Determine the (x, y) coordinate at the center of the cell enclosing the given text.  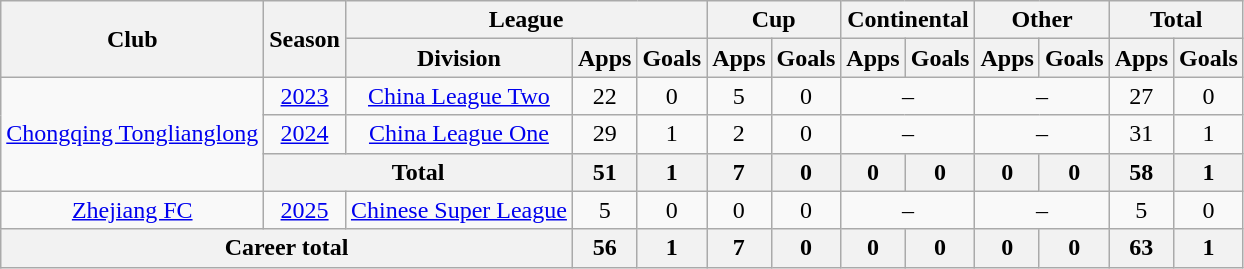
2024 (305, 134)
58 (1141, 172)
27 (1141, 96)
31 (1141, 134)
China League One (458, 134)
2025 (305, 210)
Cup (774, 20)
Continental (908, 20)
Zhejiang FC (132, 210)
China League Two (458, 96)
Season (305, 39)
Division (458, 58)
56 (604, 248)
29 (604, 134)
Other (1042, 20)
League (526, 20)
Club (132, 39)
Chongqing Tonglianglong (132, 134)
22 (604, 96)
2 (739, 134)
Chinese Super League (458, 210)
2023 (305, 96)
Career total (287, 248)
63 (1141, 248)
51 (604, 172)
